Identify which cell holds the provided text, then report its (x, y) central coordinate. 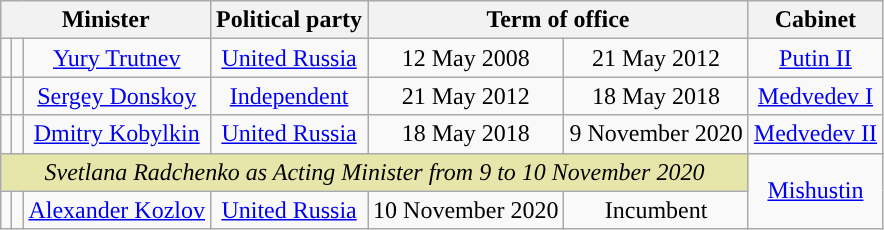
Medvedev I (815, 96)
10 November 2020 (466, 210)
Putin II (815, 58)
Minister (106, 20)
Alexander Kozlov (117, 210)
Incumbent (656, 210)
12 May 2008 (466, 58)
Mishustin (815, 191)
Dmitry Kobylkin (117, 134)
Yury Trutnev (117, 58)
Political party (290, 20)
Term of office (558, 20)
Medvedev II (815, 134)
Sergey Donskoy (117, 96)
Independent (290, 96)
9 November 2020 (656, 134)
Cabinet (815, 20)
Svetlana Radchenko as Acting Minister from 9 to 10 November 2020 (375, 172)
